Extract the (X, Y) coordinate from the center of the cell holding the provided text.  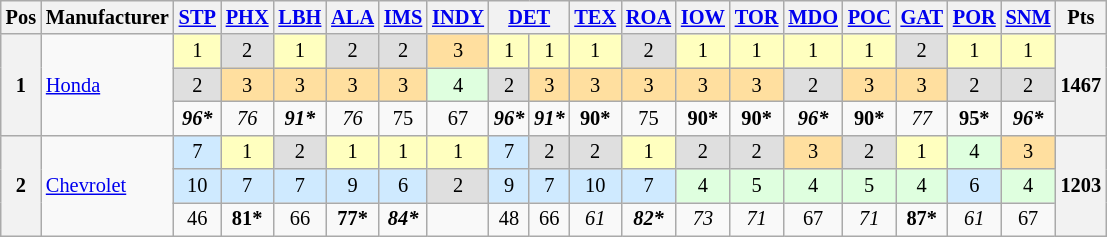
84* (403, 219)
81* (248, 219)
87* (922, 219)
LBH (300, 17)
95* (974, 118)
1203 (1081, 186)
IMS (403, 17)
PHX (248, 17)
Chevrolet (108, 186)
IOW (703, 17)
Manufacturer (108, 17)
ROA (648, 17)
STP (198, 17)
TEX (595, 17)
MDO (813, 17)
73 (703, 219)
ALA (352, 17)
INDY (458, 17)
DET (529, 17)
Pos (21, 17)
POR (974, 17)
46 (198, 219)
82* (648, 219)
48 (509, 219)
77 (922, 118)
Pts (1081, 17)
77* (352, 219)
1467 (1081, 84)
GAT (922, 17)
SNM (1028, 17)
TOR (756, 17)
Honda (108, 84)
POC (870, 17)
